Find where the given text appears and provide that cell's center as (x, y) coordinate. 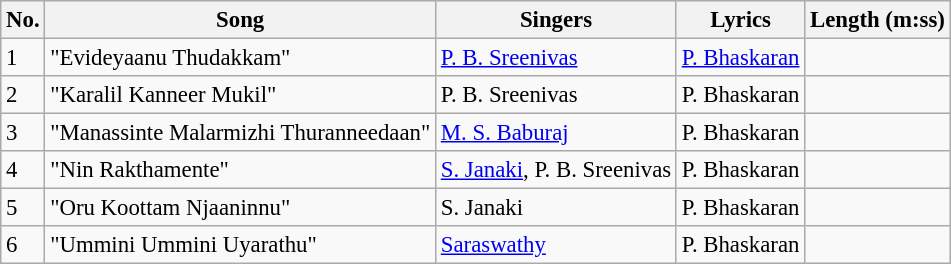
1 (23, 58)
4 (23, 170)
"Manassinte Malarmizhi Thuranneedaan" (240, 133)
"Oru Koottam Njaaninnu" (240, 208)
Song (240, 20)
Singers (556, 20)
S. Janaki, P. B. Sreenivas (556, 170)
"Nin Rakthamente" (240, 170)
Saraswathy (556, 245)
6 (23, 245)
3 (23, 133)
2 (23, 95)
5 (23, 208)
"Evideyaanu Thudakkam" (240, 58)
Length (m:ss) (878, 20)
S. Janaki (556, 208)
"Ummini Ummini Uyarathu" (240, 245)
Lyrics (740, 20)
"Karalil Kanneer Mukil" (240, 95)
No. (23, 20)
M. S. Baburaj (556, 133)
